Pinpoint the cell where the given text exists, returning its (X, Y) midpoint coordinate. 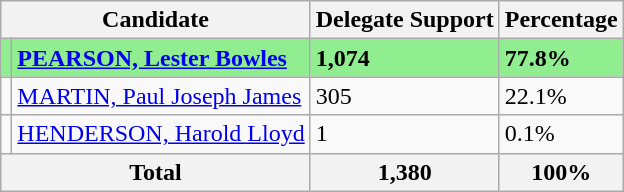
PEARSON, Lester Bowles (161, 58)
MARTIN, Paul Joseph James (161, 96)
Total (156, 172)
1 (404, 134)
Delegate Support (404, 20)
HENDERSON, Harold Lloyd (161, 134)
Percentage (561, 20)
100% (561, 172)
22.1% (561, 96)
1,380 (404, 172)
1,074 (404, 58)
305 (404, 96)
0.1% (561, 134)
Candidate (156, 20)
77.8% (561, 58)
